Search for the cell housing the specified text and yield its (x, y) center coordinate. 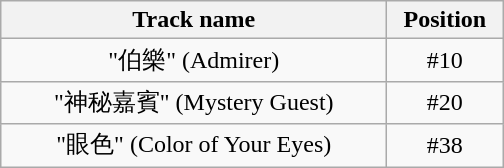
Position (445, 20)
"神秘嘉賓" (Mystery Guest) (194, 102)
#10 (445, 60)
"伯樂" (Admirer) (194, 60)
Track name (194, 20)
#38 (445, 146)
#20 (445, 102)
"眼色" (Color of Your Eyes) (194, 146)
